Capture the cell that displays the provided text and extract its (X, Y) central coordinate. 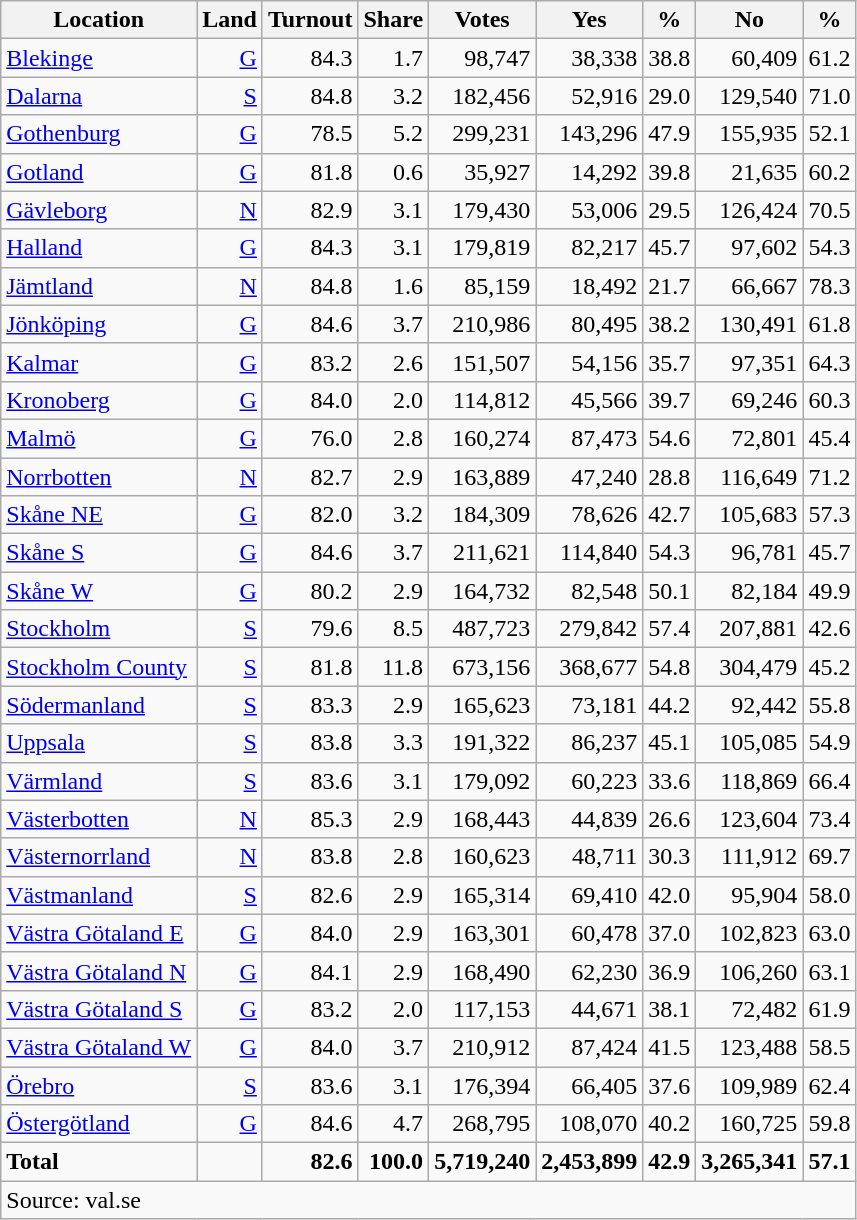
82,217 (590, 248)
3,265,341 (750, 1162)
62.4 (830, 1085)
54.6 (670, 438)
45.1 (670, 743)
37.6 (670, 1085)
Jönköping (99, 324)
45,566 (590, 400)
179,430 (482, 210)
82,184 (750, 591)
78.3 (830, 286)
123,604 (750, 819)
42.6 (830, 629)
Västerbotten (99, 819)
179,819 (482, 248)
38.2 (670, 324)
168,443 (482, 819)
Östergötland (99, 1124)
26.6 (670, 819)
182,456 (482, 96)
Yes (590, 20)
72,801 (750, 438)
Uppsala (99, 743)
4.7 (394, 1124)
41.5 (670, 1047)
48,711 (590, 857)
210,986 (482, 324)
2.6 (394, 362)
71.2 (830, 477)
78.5 (310, 134)
Södermanland (99, 705)
Stockholm (99, 629)
98,747 (482, 58)
191,322 (482, 743)
207,881 (750, 629)
73,181 (590, 705)
116,649 (750, 477)
38.1 (670, 1009)
126,424 (750, 210)
66.4 (830, 781)
97,351 (750, 362)
Votes (482, 20)
82.0 (310, 515)
Gothenburg (99, 134)
28.8 (670, 477)
44,839 (590, 819)
97,602 (750, 248)
Location (99, 20)
33.6 (670, 781)
Västra Götaland N (99, 971)
Land (230, 20)
42.9 (670, 1162)
92,442 (750, 705)
61.9 (830, 1009)
108,070 (590, 1124)
106,260 (750, 971)
111,912 (750, 857)
117,153 (482, 1009)
37.0 (670, 933)
82.9 (310, 210)
163,889 (482, 477)
18,492 (590, 286)
184,309 (482, 515)
53,006 (590, 210)
58.5 (830, 1047)
Jämtland (99, 286)
64.3 (830, 362)
160,725 (750, 1124)
155,935 (750, 134)
Source: val.se (428, 1200)
100.0 (394, 1162)
83.3 (310, 705)
70.5 (830, 210)
211,621 (482, 553)
60,223 (590, 781)
1.7 (394, 58)
76.0 (310, 438)
160,274 (482, 438)
Värmland (99, 781)
299,231 (482, 134)
85,159 (482, 286)
0.6 (394, 172)
52.1 (830, 134)
Stockholm County (99, 667)
80.2 (310, 591)
35.7 (670, 362)
5,719,240 (482, 1162)
29.5 (670, 210)
Halland (99, 248)
84.1 (310, 971)
268,795 (482, 1124)
Share (394, 20)
Västmanland (99, 895)
61.8 (830, 324)
105,683 (750, 515)
118,869 (750, 781)
45.2 (830, 667)
Skåne S (99, 553)
62,230 (590, 971)
55.8 (830, 705)
123,488 (750, 1047)
Turnout (310, 20)
Dalarna (99, 96)
Total (99, 1162)
42.0 (670, 895)
2,453,899 (590, 1162)
39.7 (670, 400)
165,623 (482, 705)
54.8 (670, 667)
168,490 (482, 971)
60.3 (830, 400)
102,823 (750, 933)
66,667 (750, 286)
54,156 (590, 362)
45.4 (830, 438)
Västra Götaland E (99, 933)
210,912 (482, 1047)
60,409 (750, 58)
61.2 (830, 58)
69.7 (830, 857)
Västra Götaland S (99, 1009)
95,904 (750, 895)
673,156 (482, 667)
Västra Götaland W (99, 1047)
8.5 (394, 629)
368,677 (590, 667)
82.7 (310, 477)
Blekinge (99, 58)
40.2 (670, 1124)
Örebro (99, 1085)
79.6 (310, 629)
143,296 (590, 134)
Västernorrland (99, 857)
87,473 (590, 438)
47,240 (590, 477)
50.1 (670, 591)
57.1 (830, 1162)
Malmö (99, 438)
66,405 (590, 1085)
Gävleborg (99, 210)
3.3 (394, 743)
304,479 (750, 667)
82,548 (590, 591)
151,507 (482, 362)
63.1 (830, 971)
Skåne W (99, 591)
130,491 (750, 324)
179,092 (482, 781)
Skåne NE (99, 515)
21,635 (750, 172)
160,623 (482, 857)
57.3 (830, 515)
42.7 (670, 515)
30.3 (670, 857)
60.2 (830, 172)
47.9 (670, 134)
85.3 (310, 819)
105,085 (750, 743)
21.7 (670, 286)
11.8 (394, 667)
36.9 (670, 971)
Norrbotten (99, 477)
44,671 (590, 1009)
165,314 (482, 895)
78,626 (590, 515)
59.8 (830, 1124)
69,246 (750, 400)
Gotland (99, 172)
29.0 (670, 96)
129,540 (750, 96)
86,237 (590, 743)
114,840 (590, 553)
72,482 (750, 1009)
35,927 (482, 172)
58.0 (830, 895)
57.4 (670, 629)
69,410 (590, 895)
44.2 (670, 705)
49.9 (830, 591)
63.0 (830, 933)
52,916 (590, 96)
96,781 (750, 553)
114,812 (482, 400)
1.6 (394, 286)
109,989 (750, 1085)
487,723 (482, 629)
5.2 (394, 134)
38.8 (670, 58)
Kronoberg (99, 400)
38,338 (590, 58)
163,301 (482, 933)
164,732 (482, 591)
14,292 (590, 172)
279,842 (590, 629)
73.4 (830, 819)
Kalmar (99, 362)
No (750, 20)
87,424 (590, 1047)
60,478 (590, 933)
80,495 (590, 324)
39.8 (670, 172)
176,394 (482, 1085)
54.9 (830, 743)
71.0 (830, 96)
